Determine the [x, y] coordinate at the center of the cell enclosing the given text.  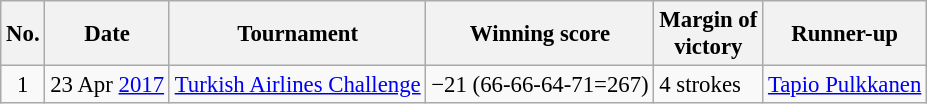
4 strokes [708, 85]
1 [23, 85]
−21 (66-66-64-71=267) [540, 85]
Margin ofvictory [708, 34]
Tapio Pulkkanen [845, 85]
Date [107, 34]
Runner-up [845, 34]
Turkish Airlines Challenge [298, 85]
Winning score [540, 34]
No. [23, 34]
23 Apr 2017 [107, 85]
Tournament [298, 34]
